Search for the cell housing the specified text and yield its (X, Y) center coordinate. 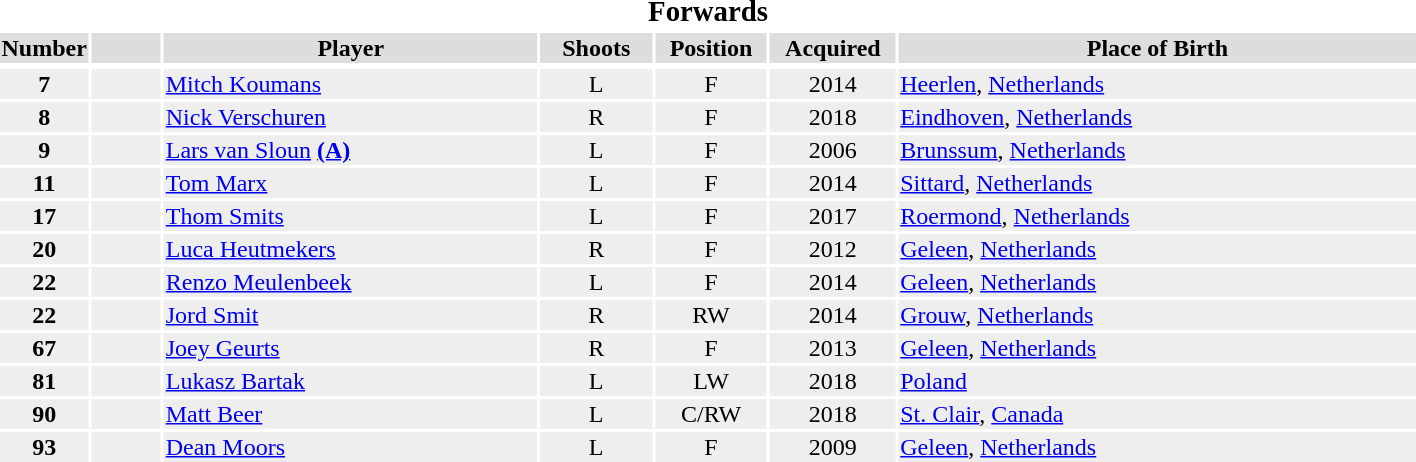
Renzo Meulenbeek (350, 282)
2013 (833, 348)
93 (44, 447)
2006 (833, 150)
Number (44, 48)
St. Clair, Canada (1158, 414)
Joey Geurts (350, 348)
2009 (833, 447)
Grouw, Netherlands (1158, 315)
Position (711, 48)
Matt Beer (350, 414)
20 (44, 249)
Eindhoven, Netherlands (1158, 117)
8 (44, 117)
LW (711, 381)
Poland (1158, 381)
Tom Marx (350, 183)
17 (44, 216)
Place of Birth (1158, 48)
Lars van Sloun (A) (350, 150)
Acquired (833, 48)
Lukasz Bartak (350, 381)
Shoots (596, 48)
C/RW (711, 414)
Mitch Koumans (350, 84)
Heerlen, Netherlands (1158, 84)
2017 (833, 216)
RW (711, 315)
Roermond, Netherlands (1158, 216)
81 (44, 381)
Jord Smit (350, 315)
Thom Smits (350, 216)
Luca Heutmekers (350, 249)
Brunssum, Netherlands (1158, 150)
90 (44, 414)
Dean Moors (350, 447)
67 (44, 348)
2012 (833, 249)
Sittard, Netherlands (1158, 183)
9 (44, 150)
Nick Verschuren (350, 117)
Player (350, 48)
7 (44, 84)
11 (44, 183)
